Detect which cell encompasses the target text, then output its (x, y) center coordinate. 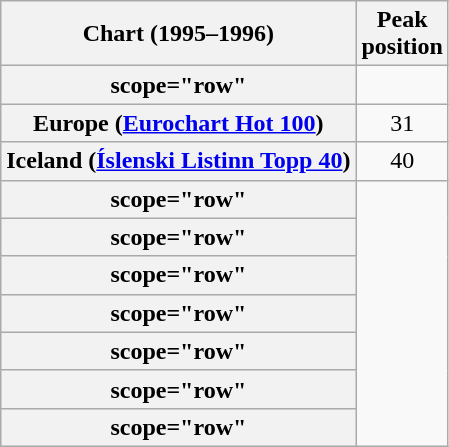
Europe (Eurochart Hot 100) (178, 123)
31 (402, 123)
Peakposition (402, 34)
Chart (1995–1996) (178, 34)
Iceland (Íslenski Listinn Topp 40) (178, 161)
40 (402, 161)
